Identify which cell holds the provided text, then report its (X, Y) central coordinate. 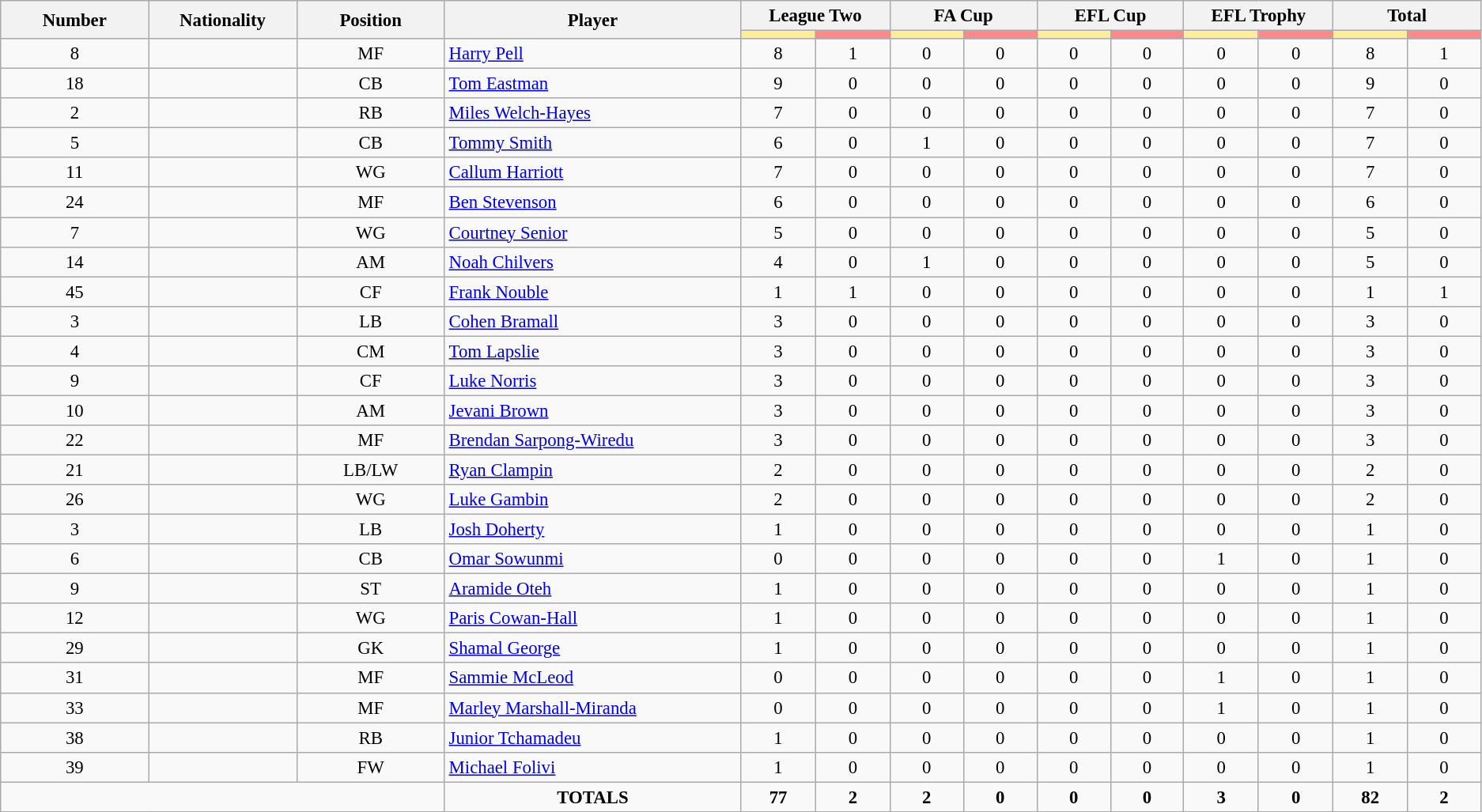
Frank Nouble (592, 292)
Sammie McLeod (592, 678)
FW (370, 767)
Tom Eastman (592, 84)
Callum Harriott (592, 173)
Courtney Senior (592, 232)
LB/LW (370, 470)
Miles Welch-Hayes (592, 113)
38 (74, 738)
Omar Sowunmi (592, 559)
10 (74, 410)
Ryan Clampin (592, 470)
Position (370, 20)
TOTALS (592, 797)
Nationality (223, 20)
Jevani Brown (592, 410)
Harry Pell (592, 54)
82 (1370, 797)
12 (74, 618)
Number (74, 20)
Tom Lapslie (592, 351)
45 (74, 292)
CM (370, 351)
Cohen Bramall (592, 321)
33 (74, 708)
Player (592, 20)
Shamal George (592, 648)
Noah Chilvers (592, 262)
18 (74, 84)
Paris Cowan-Hall (592, 618)
21 (74, 470)
29 (74, 648)
FA Cup (963, 16)
11 (74, 173)
14 (74, 262)
77 (778, 797)
22 (74, 440)
39 (74, 767)
Ben Stevenson (592, 202)
Aramide Oteh (592, 589)
24 (74, 202)
ST (370, 589)
GK (370, 648)
Luke Gambin (592, 500)
Michael Folivi (592, 767)
Tommy Smith (592, 143)
Marley Marshall-Miranda (592, 708)
Luke Norris (592, 381)
Total (1408, 16)
26 (74, 500)
Junior Tchamadeu (592, 738)
Josh Doherty (592, 530)
League Two (816, 16)
EFL Cup (1110, 16)
Brendan Sarpong-Wiredu (592, 440)
EFL Trophy (1259, 16)
31 (74, 678)
